Determine the (X, Y) coordinate at the center of the cell enclosing the given text.  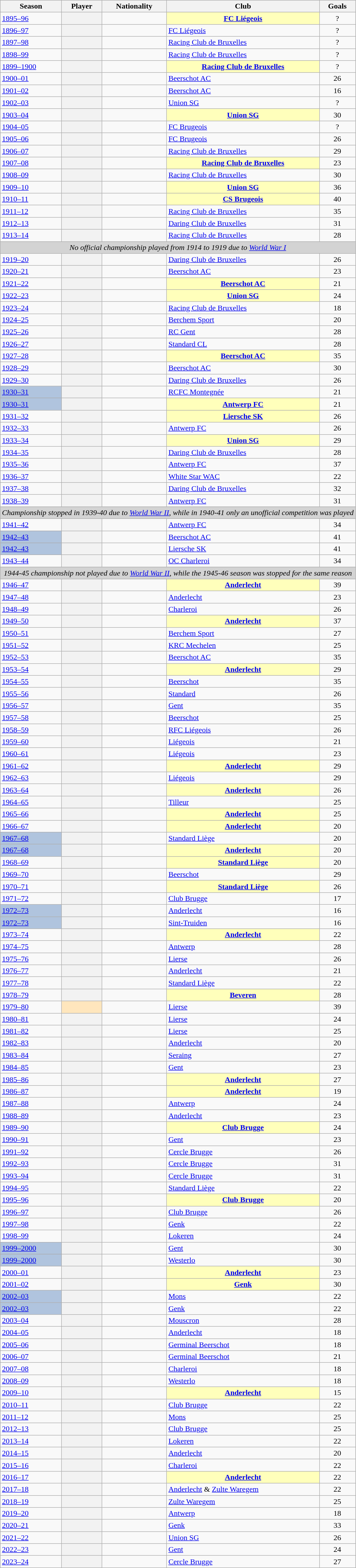
OC Charleroi (243, 561)
1988–89 (31, 1115)
1899–1900 (31, 67)
2008–09 (31, 1381)
1983–84 (31, 1055)
1935–36 (31, 464)
1895–96 (31, 18)
RFC Liégeois (243, 730)
2012–13 (31, 1429)
2004–05 (31, 1333)
1904–05 (31, 127)
Mouscron (243, 1321)
KRC Mechelen (243, 645)
1992–93 (31, 1164)
1912–13 (31, 223)
1906–07 (31, 151)
1995–96 (31, 1200)
2011–12 (31, 1417)
1956–57 (31, 705)
1997–98 (31, 1224)
1991–92 (31, 1152)
2005–06 (31, 1345)
2000–01 (31, 1272)
1907–08 (31, 163)
Zulte Waregem (243, 1501)
RC Gent (243, 332)
1961–62 (31, 766)
1950–51 (31, 633)
2014–15 (31, 1453)
1960–61 (31, 754)
1989–90 (31, 1128)
1929–30 (31, 380)
White Star WAC (243, 476)
1959–60 (31, 742)
1897–98 (31, 42)
1947–48 (31, 597)
1928–29 (31, 368)
1931–32 (31, 416)
2007–08 (31, 1369)
1909–10 (31, 187)
Standard (243, 693)
1980–81 (31, 1019)
1966–67 (31, 826)
1954–55 (31, 681)
Season (31, 6)
No official championship played from 1914 to 1919 due to World War I (178, 247)
2016–17 (31, 1477)
2018–19 (31, 1501)
36 (337, 187)
2010–11 (31, 1405)
1996–97 (31, 1212)
1923–24 (31, 308)
1990–91 (31, 1140)
1993–94 (31, 1176)
1958–59 (31, 730)
2021–22 (31, 1538)
1919–20 (31, 259)
1955–56 (31, 693)
1936–37 (31, 476)
CS Brugeois (243, 199)
1896–97 (31, 30)
1949–50 (31, 621)
1910–11 (31, 199)
19 (337, 1091)
1975–76 (31, 959)
Seraing (243, 1055)
1962–63 (31, 778)
1924–25 (31, 320)
1908–09 (31, 175)
2001–02 (31, 1284)
2020–21 (31, 1526)
1952–53 (31, 657)
1920–21 (31, 271)
32 (337, 488)
1985–86 (31, 1079)
2019–20 (31, 1514)
1986–87 (31, 1091)
1941–42 (31, 525)
1981–82 (31, 1031)
2006–07 (31, 1357)
1922–23 (31, 296)
1925–26 (31, 332)
Tilleur (243, 802)
1978–79 (31, 995)
2003–04 (31, 1321)
1964–65 (31, 802)
Championship stopped in 1939-40 due to World War II, while in 1940-41 only an unofficial competition was played (178, 513)
1934–35 (31, 452)
1948–49 (31, 609)
2015–16 (31, 1465)
Goals (337, 6)
40 (337, 199)
15 (337, 1393)
1927–28 (31, 356)
33 (337, 1526)
Beveren (243, 995)
2013–14 (31, 1441)
1976–77 (31, 971)
1970–71 (31, 886)
1902–03 (31, 103)
1974–75 (31, 947)
1911–12 (31, 211)
1938–39 (31, 500)
1944-45 championship not played due to World War II, while the 1945-46 season was stopped for the same reason (178, 573)
1977–78 (31, 983)
Nationality (134, 6)
1973–74 (31, 935)
1984–85 (31, 1067)
1905–06 (31, 139)
Sint-Truiden (243, 923)
1901–02 (31, 91)
Standard CL (243, 344)
1926–27 (31, 344)
2023–24 (31, 1562)
2009–10 (31, 1393)
1994–95 (31, 1188)
1932–33 (31, 428)
1943–44 (31, 561)
1913–14 (31, 235)
1968–69 (31, 862)
1957–58 (31, 717)
Club (243, 6)
1946–47 (31, 585)
2017–18 (31, 1489)
1987–88 (31, 1103)
1963–64 (31, 790)
1951–52 (31, 645)
1982–83 (31, 1043)
17 (337, 898)
1903–04 (31, 115)
Player (82, 6)
1953–54 (31, 669)
2022–23 (31, 1550)
1979–80 (31, 1007)
1921–22 (31, 284)
1971–72 (31, 898)
1965–66 (31, 814)
1937–38 (31, 488)
1933–34 (31, 440)
Anderlecht & Zulte Waregem (243, 1489)
RCFC Montegnée (243, 392)
1969–70 (31, 874)
1998–99 (31, 1236)
1900–01 (31, 79)
1898–99 (31, 54)
